Identify which cell holds the provided text, then report its (X, Y) central coordinate. 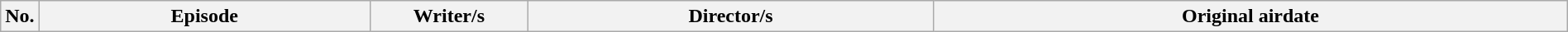
No. (20, 16)
Director/s (730, 16)
Episode (204, 16)
Original airdate (1250, 16)
Writer/s (448, 16)
